Provide the [X, Y] coordinate of the cell's center where the given text is located.  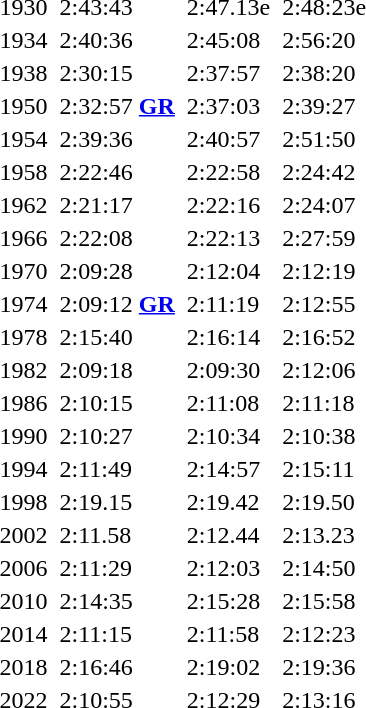
2:37:57 [228, 73]
2:21:17 [117, 205]
2:22:46 [117, 172]
2:10:27 [117, 436]
2:09:12 GR [117, 304]
2:11:29 [117, 568]
2:16:14 [228, 337]
2:19.15 [117, 502]
2:12:04 [228, 271]
2:10:15 [117, 403]
2:22:58 [228, 172]
2:11:19 [228, 304]
2:22:16 [228, 205]
2:30:15 [117, 73]
2:11:49 [117, 469]
2:45:08 [228, 40]
2:15:40 [117, 337]
2:14:35 [117, 601]
2:15:28 [228, 601]
2:39:36 [117, 139]
2:09:18 [117, 370]
2:16:46 [117, 667]
2:22:13 [228, 238]
2:09:30 [228, 370]
2:19:02 [228, 667]
2:40:57 [228, 139]
2:40:36 [117, 40]
2:19.42 [228, 502]
2:12.44 [228, 535]
2:22:08 [117, 238]
2:11:58 [228, 634]
2:10:34 [228, 436]
2:14:57 [228, 469]
2:32:57 GR [117, 106]
2:11.58 [117, 535]
2:11:15 [117, 634]
2:09:28 [117, 271]
2:12:03 [228, 568]
2:11:08 [228, 403]
2:37:03 [228, 106]
